Detect which cell encompasses the target text, then output its [x, y] center coordinate. 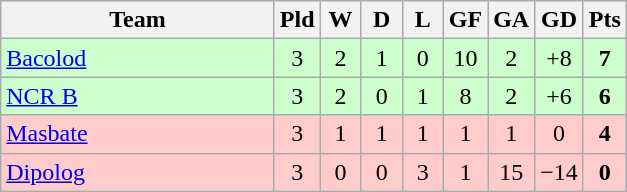
GD [560, 20]
Pld [297, 20]
GA [512, 20]
D [382, 20]
+6 [560, 96]
4 [604, 134]
+8 [560, 58]
Bacolod [138, 58]
8 [465, 96]
Pts [604, 20]
NCR B [138, 96]
15 [512, 172]
Dipolog [138, 172]
L [422, 20]
W [340, 20]
10 [465, 58]
Masbate [138, 134]
Team [138, 20]
6 [604, 96]
7 [604, 58]
GF [465, 20]
−14 [560, 172]
